Identify which cell holds the provided text, then report its (X, Y) central coordinate. 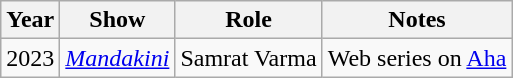
Year (30, 20)
2023 (30, 58)
Notes (417, 20)
Mandakini (118, 58)
Show (118, 20)
Samrat Varma (248, 58)
Web series on Aha (417, 58)
Role (248, 20)
